Pinpoint the cell where the given text exists, returning its (x, y) midpoint coordinate. 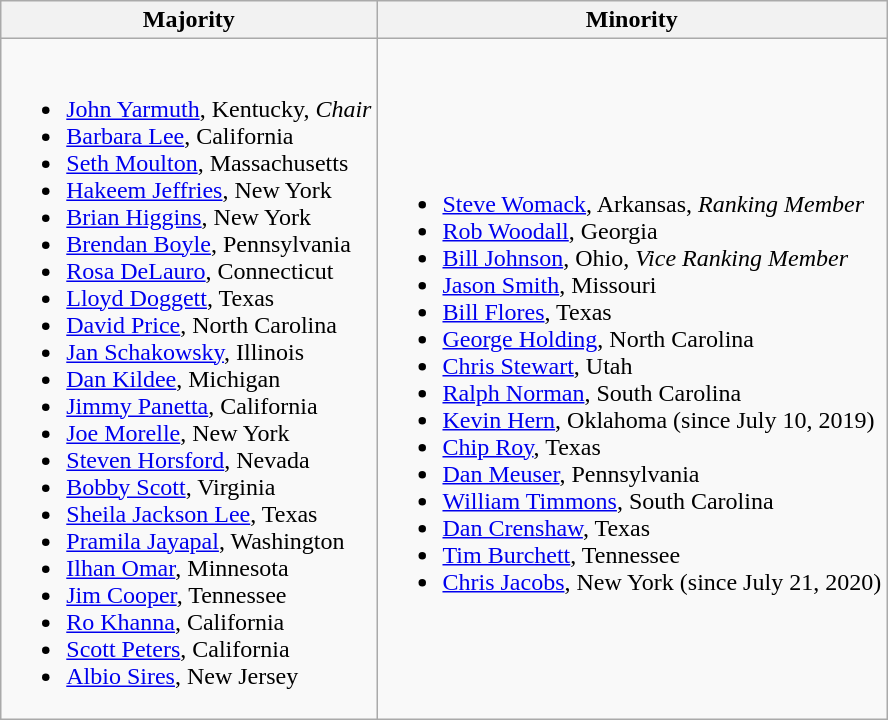
Majority (189, 20)
Minority (632, 20)
